For the text-containing cell, return its midpoint in [x, y] coordinate format. 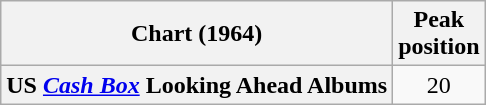
Peakposition [439, 34]
Chart (1964) [197, 34]
20 [439, 85]
US Cash Box Looking Ahead Albums [197, 85]
